Provide the (X, Y) coordinate of the cell's center where the given text is located.  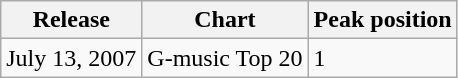
Chart (225, 20)
G-music Top 20 (225, 58)
July 13, 2007 (72, 58)
1 (382, 58)
Peak position (382, 20)
Release (72, 20)
